Determine the [X, Y] coordinate at the center of the cell enclosing the given text.  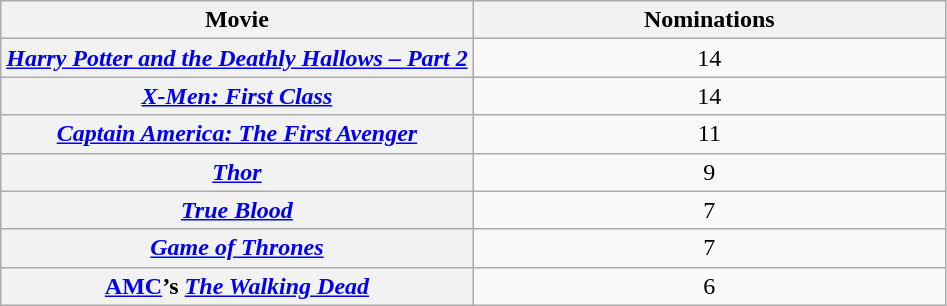
Thor [237, 172]
True Blood [237, 210]
Movie [237, 20]
Game of Thrones [237, 248]
X-Men: First Class [237, 96]
11 [709, 134]
Nominations [709, 20]
9 [709, 172]
Harry Potter and the Deathly Hallows – Part 2 [237, 58]
AMC’s The Walking Dead [237, 286]
6 [709, 286]
Captain America: The First Avenger [237, 134]
